Locate the cell with the specified text and output its [x, y] center coordinate. 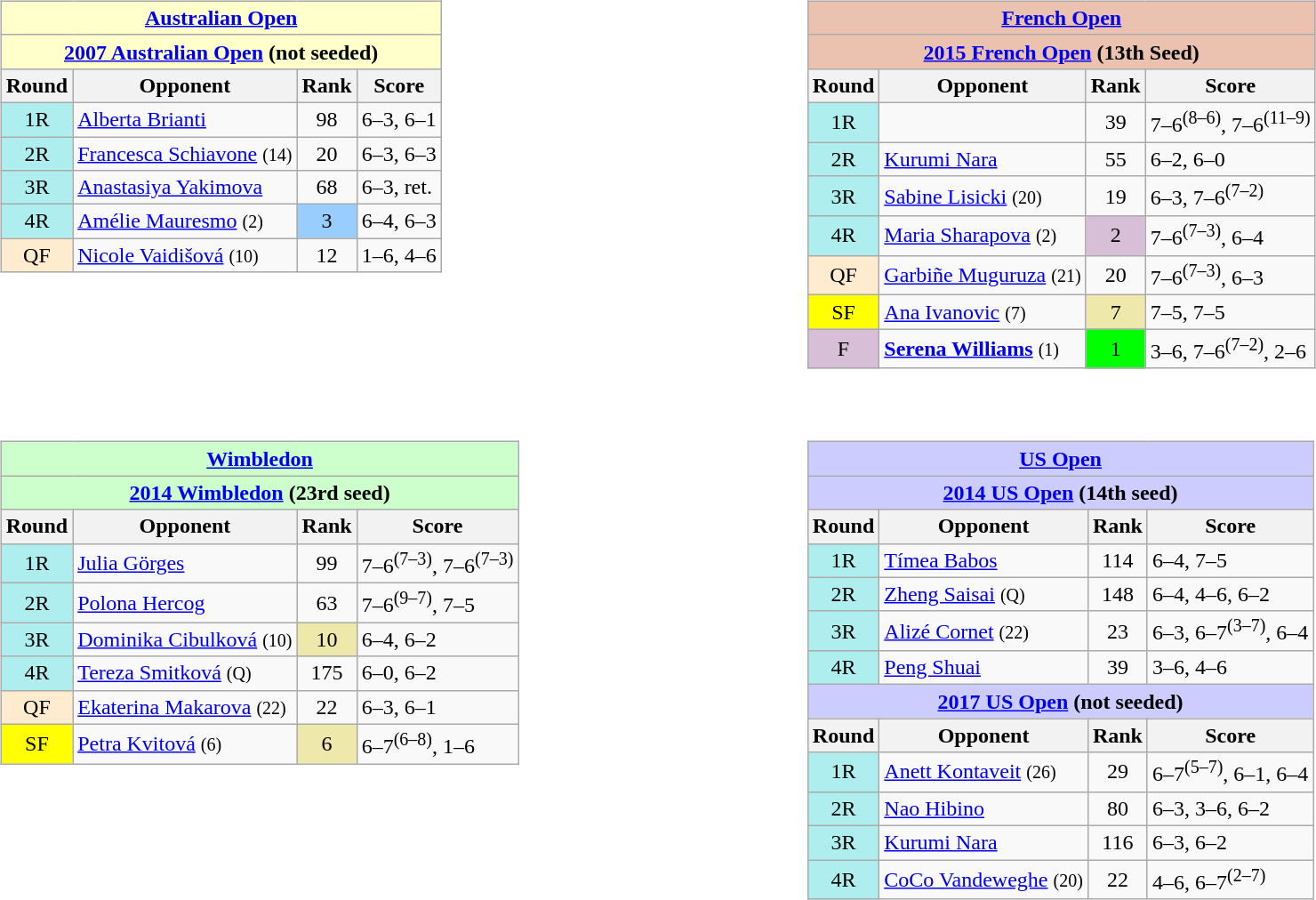
Maria Sharapova (2) [983, 237]
Polona Hercog [185, 603]
Sabine Lisicki (20) [983, 196]
Dominika Cibulková (10) [185, 639]
Ekaterina Makarova (22) [185, 707]
10 [327, 639]
French Open [1062, 18]
29 [1117, 772]
US Open [1060, 459]
2017 US Open (not seeded) [1060, 702]
Nicole Vaidišová (10) [185, 255]
6–3, 3–6, 6–2 [1230, 808]
Anastasiya Yakimova [185, 188]
98 [327, 119]
4–6, 6–7(2–7) [1230, 880]
Alizé Cornet (22) [983, 631]
6–7(5–7), 6–1, 6–4 [1230, 772]
CoCo Vandeweghe (20) [983, 880]
2 [1115, 237]
2014 Wimbledon (23rd seed) [260, 493]
63 [327, 603]
6–4, 6–3 [398, 221]
7–6(7–3), 6–3 [1231, 276]
Ana Ivanovic (7) [983, 312]
2015 French Open (13th Seed) [1062, 52]
Petra Kvitová (6) [185, 743]
Peng Shuai [983, 668]
7–6(7–3), 6–4 [1231, 237]
1 [1115, 349]
6–3, 6–7(3–7), 6–4 [1230, 631]
12 [327, 255]
F [843, 349]
6–4, 4–6, 6–2 [1230, 594]
6–3, 7–6(7–2) [1231, 196]
23 [1117, 631]
3–6, 7–6(7–2), 2–6 [1231, 349]
Garbiñe Muguruza (21) [983, 276]
Tereza Smitková (Q) [185, 673]
80 [1117, 808]
6–2, 6–0 [1231, 159]
Zheng Saisai (Q) [983, 594]
Wimbledon [260, 459]
Australian Open [221, 18]
3 [327, 221]
7 [1115, 312]
6–4, 6–2 [437, 639]
Tímea Babos [983, 560]
3–6, 4–6 [1230, 668]
148 [1117, 594]
114 [1117, 560]
7–6(9–7), 7–5 [437, 603]
6–7(6–8), 1–6 [437, 743]
6–3, 6–3 [398, 154]
2014 US Open (14th seed) [1060, 493]
Amélie Mauresmo (2) [185, 221]
Julia Görges [185, 564]
6–3, ret. [398, 188]
7–6(7–3), 7–6(7–3) [437, 564]
19 [1115, 196]
Anett Kontaveit (26) [983, 772]
6 [327, 743]
99 [327, 564]
Alberta Brianti [185, 119]
7–6(8–6), 7–6(11–9) [1231, 123]
6–0, 6–2 [437, 673]
Serena Williams (1) [983, 349]
6–3, 6–2 [1230, 843]
6–4, 7–5 [1230, 560]
1–6, 4–6 [398, 255]
2007 Australian Open (not seeded) [221, 52]
55 [1115, 159]
175 [327, 673]
116 [1117, 843]
68 [327, 188]
Francesca Schiavone (14) [185, 154]
7–5, 7–5 [1231, 312]
Nao Hibino [983, 808]
